Locate the cell with the specified text and output its (X, Y) center coordinate. 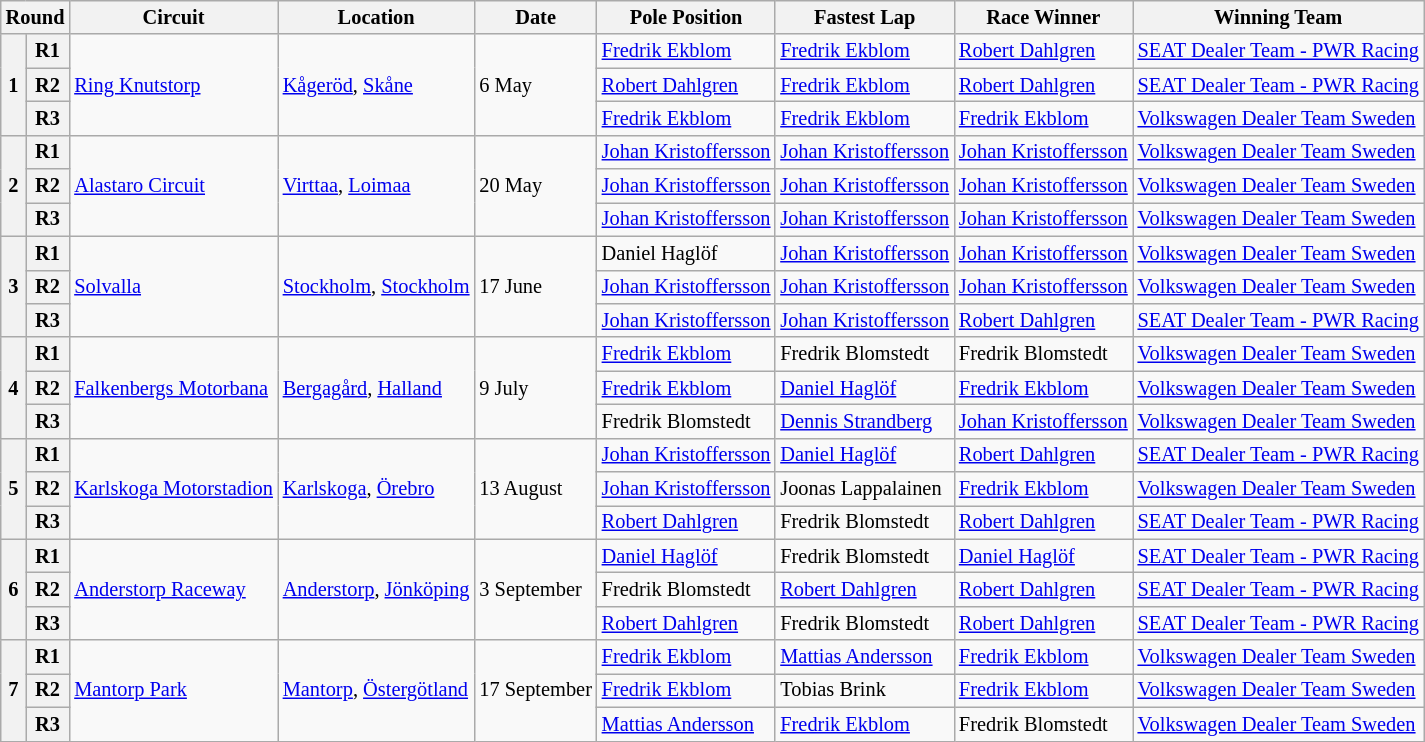
Pole Position (686, 17)
17 June (535, 286)
Location (376, 17)
Virttaa, Loimaa (376, 186)
2 (14, 186)
20 May (535, 186)
Falkenbergs Motorbana (173, 388)
Karlskoga Motorstadion (173, 488)
Fastest Lap (864, 17)
Bergagård, Halland (376, 388)
Karlskoga, Örebro (376, 488)
Circuit (173, 17)
Solvalla (173, 286)
Stockholm, Stockholm (376, 286)
Ring Knutstorp (173, 84)
Alastaro Circuit (173, 186)
13 August (535, 488)
3 (14, 286)
9 July (535, 388)
Winning Team (1278, 17)
17 September (535, 690)
Date (535, 17)
Tobias Brink (864, 690)
Race Winner (1044, 17)
4 (14, 388)
6 May (535, 84)
Kågeröd, Skåne (376, 84)
Anderstorp Raceway (173, 590)
7 (14, 690)
Round (36, 17)
5 (14, 488)
Mantorp Park (173, 690)
1 (14, 84)
Joonas Lappalainen (864, 489)
Dennis Strandberg (864, 421)
6 (14, 590)
Mantorp, Östergötland (376, 690)
Anderstorp, Jönköping (376, 590)
3 September (535, 590)
